For the text-containing cell, return its midpoint in [X, Y] coordinate format. 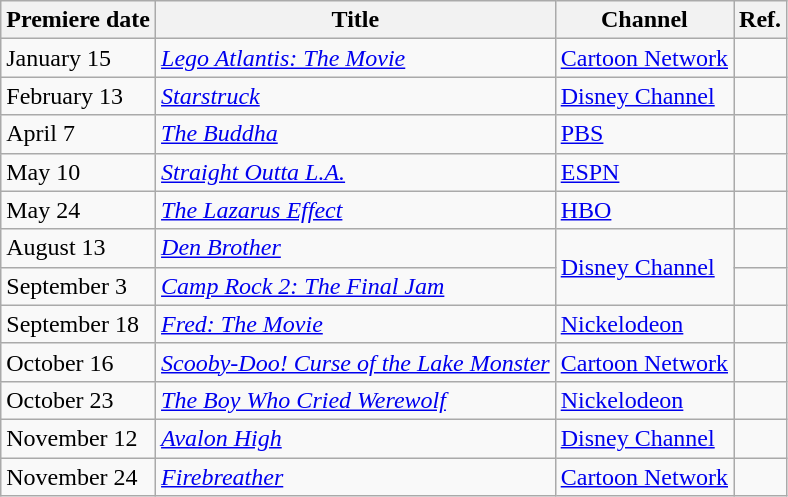
October 23 [78, 400]
Channel [644, 20]
Straight Outta L.A. [356, 172]
Lego Atlantis: The Movie [356, 58]
January 15 [78, 58]
February 13 [78, 96]
May 10 [78, 172]
November 24 [78, 477]
Camp Rock 2: The Final Jam [356, 286]
PBS [644, 134]
Premiere date [78, 20]
September 3 [78, 286]
Starstruck [356, 96]
The Boy Who Cried Werewolf [356, 400]
The Buddha [356, 134]
August 13 [78, 248]
Firebreather [356, 477]
HBO [644, 210]
October 16 [78, 362]
May 24 [78, 210]
April 7 [78, 134]
Den Brother [356, 248]
The Lazarus Effect [356, 210]
November 12 [78, 438]
Fred: The Movie [356, 324]
Ref. [760, 20]
ESPN [644, 172]
Avalon High [356, 438]
Scooby-Doo! Curse of the Lake Monster [356, 362]
Title [356, 20]
September 18 [78, 324]
